Scan for the cell matching the given text and deliver its [X, Y] coordinate at center. 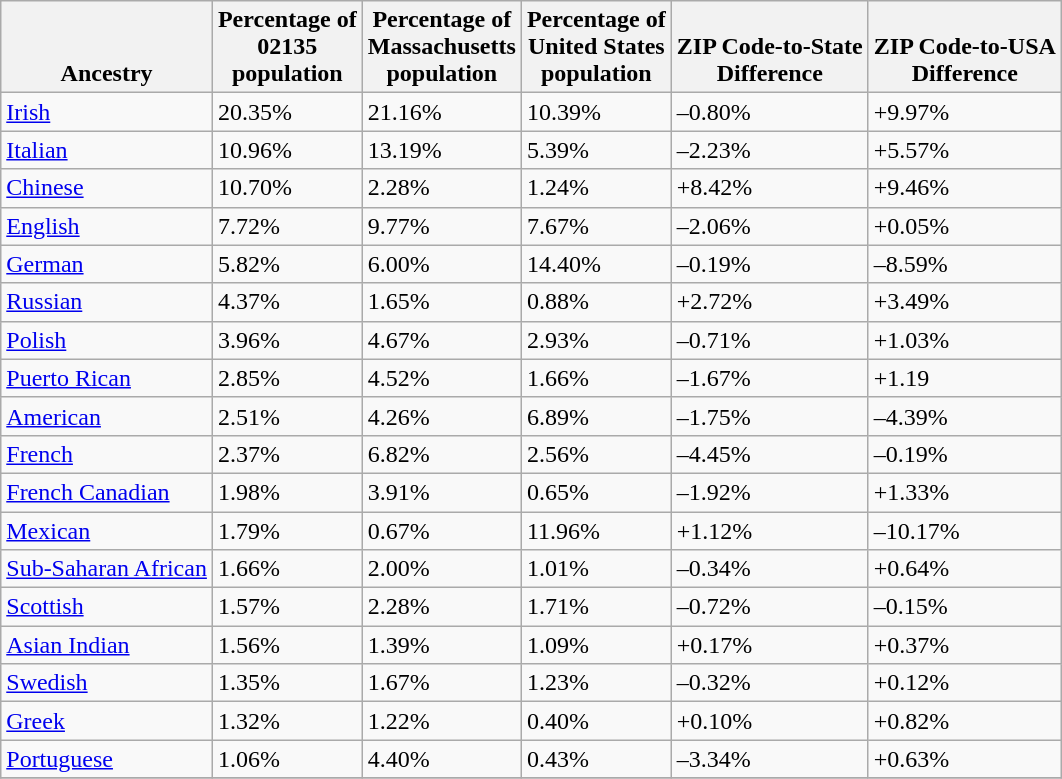
3.91% [442, 492]
2.00% [442, 569]
2.85% [287, 378]
1.71% [596, 607]
–2.23% [770, 150]
Sub-Saharan African [107, 569]
2.93% [596, 340]
Percentage ofMassachusettspopulation [442, 47]
+0.37% [964, 645]
+3.49% [964, 302]
0.43% [596, 759]
0.65% [596, 492]
1.57% [287, 607]
–1.67% [770, 378]
Asian Indian [107, 645]
ZIP Code-to-StateDifference [770, 47]
10.70% [287, 188]
–0.32% [770, 683]
+0.82% [964, 721]
English [107, 226]
Greek [107, 721]
0.67% [442, 531]
–10.17% [964, 531]
20.35% [287, 112]
4.37% [287, 302]
1.56% [287, 645]
+2.72% [770, 302]
6.82% [442, 454]
1.39% [442, 645]
+0.12% [964, 683]
Russian [107, 302]
Swedish [107, 683]
Percentage ofUnited Statespopulation [596, 47]
1.65% [442, 302]
2.51% [287, 416]
+1.19 [964, 378]
Chinese [107, 188]
4.40% [442, 759]
1.79% [287, 531]
Portuguese [107, 759]
4.52% [442, 378]
–0.34% [770, 569]
1.01% [596, 569]
11.96% [596, 531]
+9.46% [964, 188]
–1.92% [770, 492]
German [107, 264]
French [107, 454]
+9.97% [964, 112]
5.82% [287, 264]
–3.34% [770, 759]
French Canadian [107, 492]
2.56% [596, 454]
–0.80% [770, 112]
7.72% [287, 226]
+1.12% [770, 531]
American [107, 416]
Irish [107, 112]
+0.63% [964, 759]
5.39% [596, 150]
+0.64% [964, 569]
Polish [107, 340]
14.40% [596, 264]
1.09% [596, 645]
2.37% [287, 454]
–0.71% [770, 340]
1.23% [596, 683]
7.67% [596, 226]
+0.05% [964, 226]
–1.75% [770, 416]
10.39% [596, 112]
+5.57% [964, 150]
+1.33% [964, 492]
1.06% [287, 759]
+8.42% [770, 188]
9.77% [442, 226]
21.16% [442, 112]
+0.10% [770, 721]
1.22% [442, 721]
1.32% [287, 721]
10.96% [287, 150]
1.67% [442, 683]
–0.15% [964, 607]
Scottish [107, 607]
4.67% [442, 340]
–4.39% [964, 416]
Puerto Rican [107, 378]
+1.03% [964, 340]
0.40% [596, 721]
Italian [107, 150]
1.35% [287, 683]
Percentage of02135population [287, 47]
0.88% [596, 302]
–4.45% [770, 454]
Mexican [107, 531]
–8.59% [964, 264]
3.96% [287, 340]
1.24% [596, 188]
13.19% [442, 150]
+0.17% [770, 645]
ZIP Code-to-USADifference [964, 47]
6.00% [442, 264]
4.26% [442, 416]
–0.72% [770, 607]
–2.06% [770, 226]
1.98% [287, 492]
6.89% [596, 416]
Ancestry [107, 47]
